Determine the (X, Y) coordinate at the center of the cell enclosing the given text.  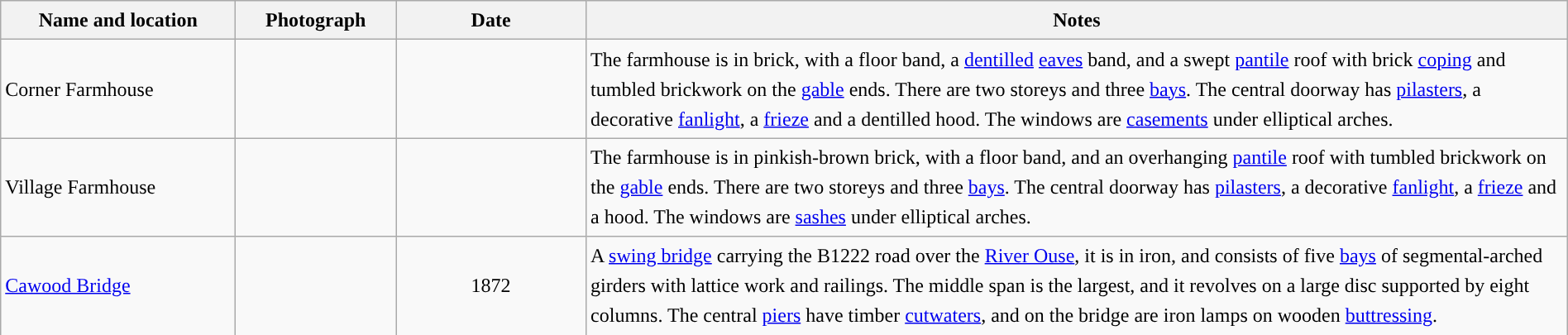
Date (491, 20)
Cawood Bridge (118, 286)
1872 (491, 286)
Notes (1077, 20)
Photograph (316, 20)
Name and location (118, 20)
Corner Farmhouse (118, 89)
Village Farmhouse (118, 187)
